Find where the given text appears and provide that cell's center as (x, y) coordinate. 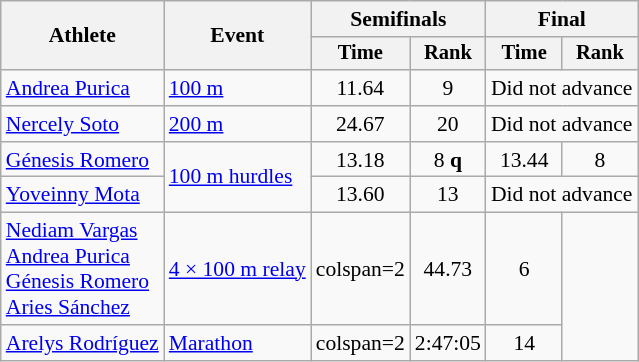
100 m (238, 88)
11.64 (360, 88)
Semifinals (398, 19)
13.44 (524, 160)
Arelys Rodríguez (82, 343)
20 (448, 124)
8 (600, 160)
Marathon (238, 343)
Nercely Soto (82, 124)
14 (524, 343)
44.73 (448, 269)
Nediam VargasAndrea PuricaGénesis RomeroAries Sánchez (82, 269)
4 × 100 m relay (238, 269)
Athlete (82, 36)
Final (562, 19)
200 m (238, 124)
6 (524, 269)
8 q (448, 160)
Andrea Purica (82, 88)
13 (448, 195)
100 m hurdles (238, 178)
24.67 (360, 124)
Event (238, 36)
9 (448, 88)
13.18 (360, 160)
13.60 (360, 195)
Génesis Romero (82, 160)
Yoveinny Mota (82, 195)
2:47:05 (448, 343)
